Determine the [X, Y] coordinate at the center of the cell enclosing the given text.  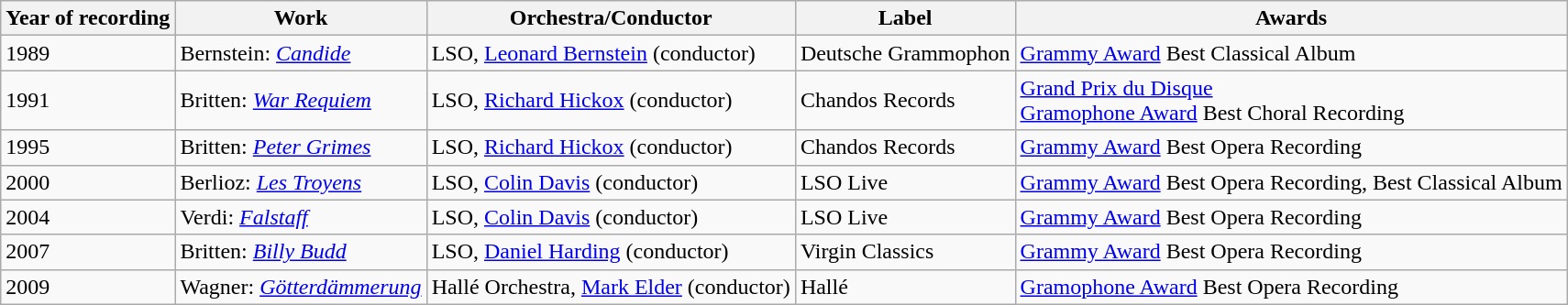
2007 [88, 252]
Year of recording [88, 18]
Hallé [905, 287]
1991 [88, 101]
LSO, Daniel Harding (conductor) [611, 252]
Britten: Billy Budd [301, 252]
LSO, Leonard Bernstein (conductor) [611, 53]
Work [301, 18]
Hallé Orchestra, Mark Elder (conductor) [611, 287]
Berlioz: Les Troyens [301, 182]
2009 [88, 287]
1989 [88, 53]
Awards [1291, 18]
Bernstein: Candide [301, 53]
Britten: Peter Grimes [301, 147]
Label [905, 18]
Deutsche Grammophon [905, 53]
Britten: War Requiem [301, 101]
Grammy Award Best Classical Album [1291, 53]
Orchestra/Conductor [611, 18]
Grammy Award Best Opera Recording, Best Classical Album [1291, 182]
Wagner: Götterdämmerung [301, 287]
1995 [88, 147]
Gramophone Award Best Opera Recording [1291, 287]
Virgin Classics [905, 252]
2004 [88, 217]
Verdi: Falstaff [301, 217]
2000 [88, 182]
Grand Prix du DisqueGramophone Award Best Choral Recording [1291, 101]
